Pinpoint the cell where the given text exists, returning its [x, y] midpoint coordinate. 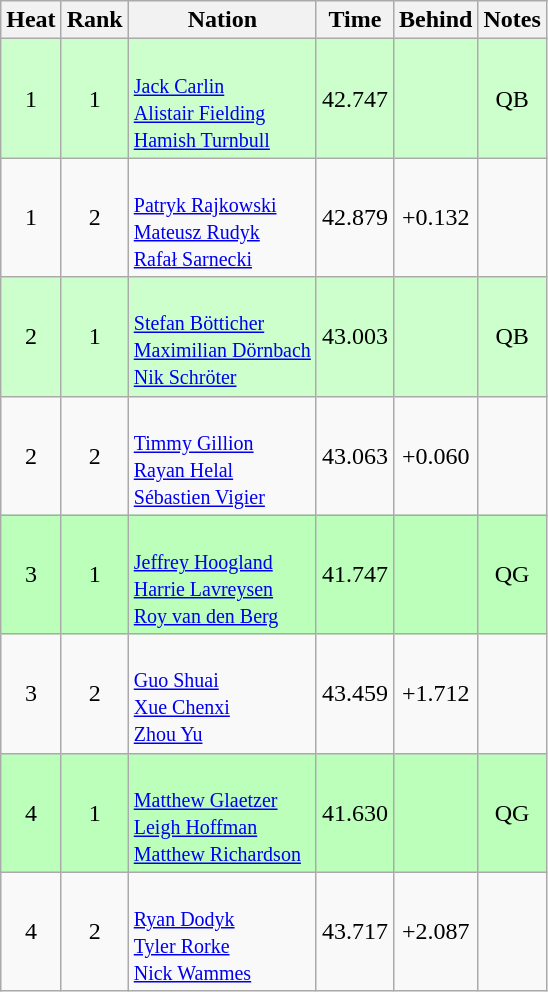
+0.060 [435, 456]
Timmy GillionRayan HelalSébastien Vigier [222, 456]
Heat [31, 20]
+2.087 [435, 932]
Ryan DodykTyler RorkeNick Wammes [222, 932]
43.003 [354, 336]
Time [354, 20]
Behind [435, 20]
41.630 [354, 812]
Jack CarlinAlistair FieldingHamish Turnbull [222, 98]
Guo ShuaiXue ChenxiZhou Yu [222, 694]
+0.132 [435, 218]
+1.712 [435, 694]
Patryk RajkowskiMateusz RudykRafał Sarnecki [222, 218]
42.747 [354, 98]
41.747 [354, 574]
43.459 [354, 694]
Matthew GlaetzerLeigh HoffmanMatthew Richardson [222, 812]
42.879 [354, 218]
Jeffrey HooglandHarrie LavreysenRoy van den Berg [222, 574]
43.063 [354, 456]
43.717 [354, 932]
Notes [512, 20]
Rank [94, 20]
Nation [222, 20]
Stefan BötticherMaximilian DörnbachNik Schröter [222, 336]
